Pinpoint the cell where the given text exists, returning its [X, Y] midpoint coordinate. 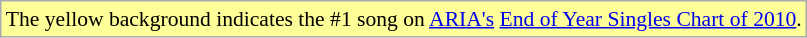
The yellow background indicates the #1 song on ARIA's End of Year Singles Chart of 2010. [404, 19]
